Capture the cell that displays the provided text and extract its [X, Y] central coordinate. 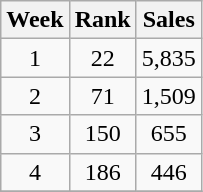
22 [102, 58]
Sales [168, 20]
2 [35, 96]
150 [102, 134]
5,835 [168, 58]
1,509 [168, 96]
3 [35, 134]
446 [168, 172]
Week [35, 20]
Rank [102, 20]
655 [168, 134]
4 [35, 172]
186 [102, 172]
1 [35, 58]
71 [102, 96]
